Return [X, Y] of the center of cell containing provided text 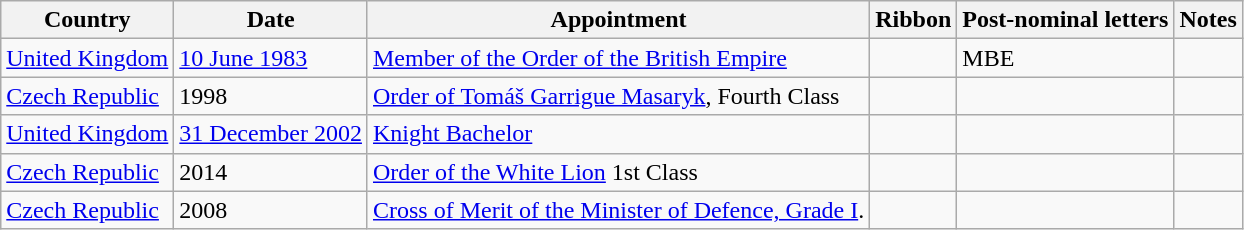
10 June 1983 [271, 58]
MBE [1066, 58]
1998 [271, 96]
Country [88, 20]
Post-nominal letters [1066, 20]
2014 [271, 172]
Member of the Order of the British Empire [618, 58]
2008 [271, 210]
Notes [1208, 20]
Order of Tomáš Garrigue Masaryk, Fourth Class [618, 96]
Appointment [618, 20]
Order of the White Lion 1st Class [618, 172]
Date [271, 20]
Knight Bachelor [618, 134]
31 December 2002 [271, 134]
Ribbon [914, 20]
Cross of Merit of the Minister of Defence, Grade I. [618, 210]
